Determine the [X, Y] coordinate at the center of the cell enclosing the given text.  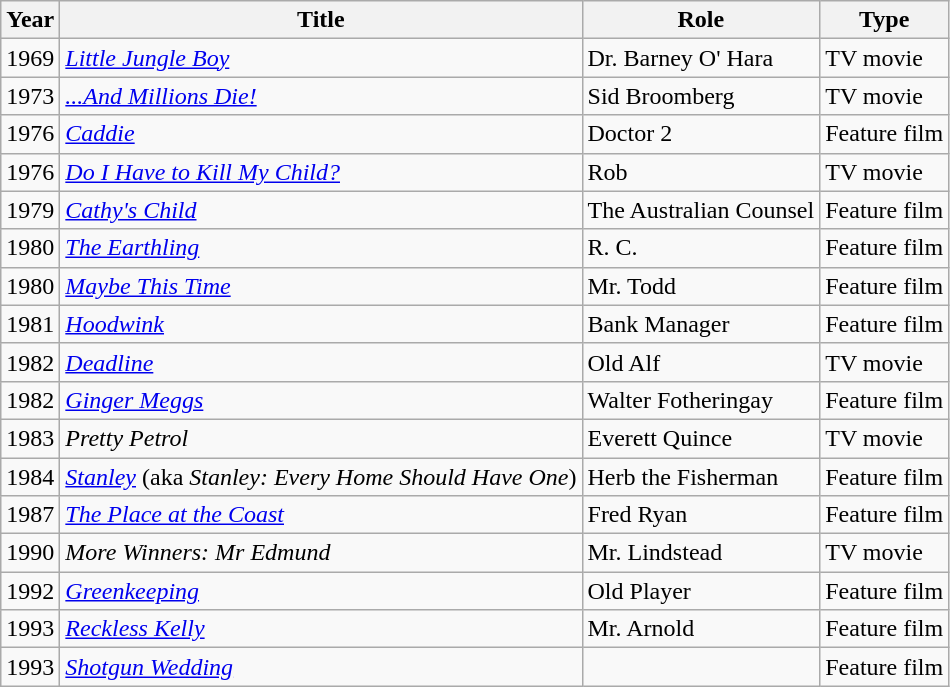
1990 [30, 553]
Ginger Meggs [321, 400]
Role [701, 20]
Bank Manager [701, 324]
Dr. Barney O' Hara [701, 58]
The Earthling [321, 248]
Fred Ryan [701, 515]
Walter Fotheringay [701, 400]
1983 [30, 438]
Rob [701, 172]
Shotgun Wedding [321, 667]
1987 [30, 515]
Pretty Petrol [321, 438]
Type [884, 20]
Maybe This Time [321, 286]
1981 [30, 324]
...And Millions Die! [321, 96]
Sid Broomberg [701, 96]
1969 [30, 58]
1979 [30, 210]
Reckless Kelly [321, 629]
Greenkeeping [321, 591]
Herb the Fisherman [701, 477]
The Australian Counsel [701, 210]
Stanley (aka Stanley: Every Home Should Have One) [321, 477]
Old Player [701, 591]
Little Jungle Boy [321, 58]
1992 [30, 591]
Mr. Arnold [701, 629]
Year [30, 20]
R. C. [701, 248]
Do I Have to Kill My Child? [321, 172]
Caddie [321, 134]
Doctor 2 [701, 134]
1984 [30, 477]
Mr. Lindstead [701, 553]
Everett Quince [701, 438]
More Winners: Mr Edmund [321, 553]
Cathy's Child [321, 210]
Title [321, 20]
Deadline [321, 362]
The Place at the Coast [321, 515]
Hoodwink [321, 324]
Mr. Todd [701, 286]
Old Alf [701, 362]
1973 [30, 96]
